Determine the [X, Y] coordinate at the center of the cell enclosing the given text.  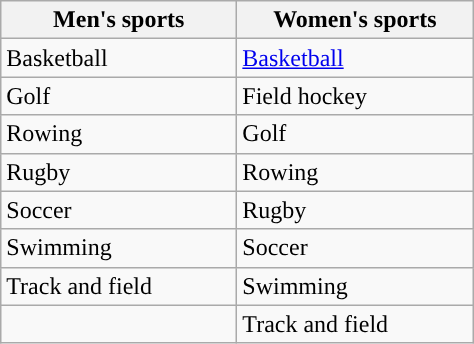
Women's sports [355, 20]
Field hockey [355, 96]
Men's sports [119, 20]
